Detect which cell encompasses the target text, then output its [X, Y] center coordinate. 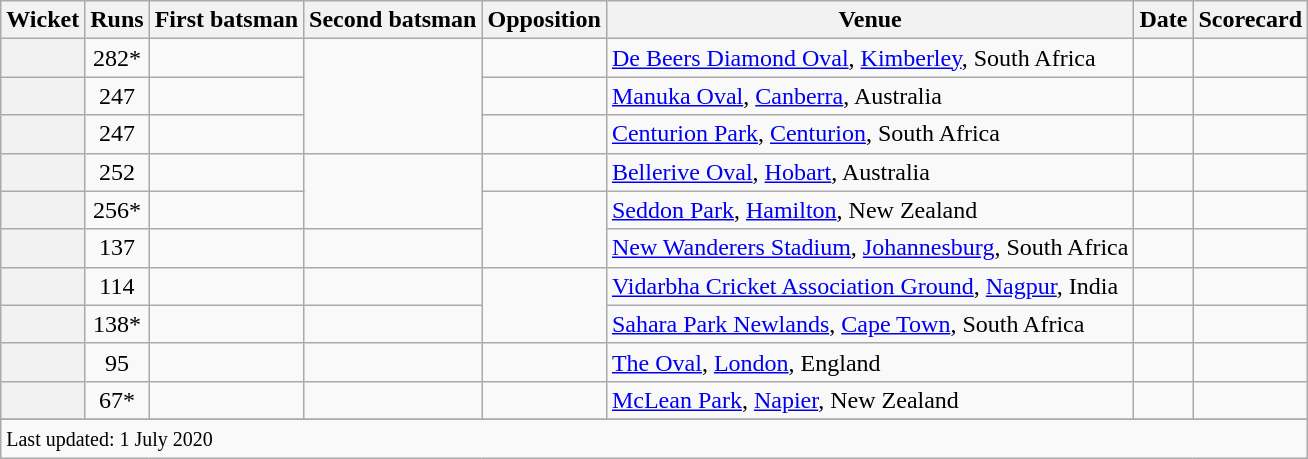
New Wanderers Stadium, Johannesburg, South Africa [870, 248]
Second batsman [393, 20]
114 [117, 286]
Centurion Park, Centurion, South Africa [870, 134]
95 [117, 362]
Runs [117, 20]
256* [117, 210]
Vidarbha Cricket Association Ground, Nagpur, India [870, 286]
Sahara Park Newlands, Cape Town, South Africa [870, 324]
The Oval, London, England [870, 362]
67* [117, 400]
Last updated: 1 July 2020 [654, 438]
First batsman [226, 20]
137 [117, 248]
Opposition [544, 20]
138* [117, 324]
Scorecard [1250, 20]
Venue [870, 20]
Bellerive Oval, Hobart, Australia [870, 172]
282* [117, 58]
Seddon Park, Hamilton, New Zealand [870, 210]
Wicket [43, 20]
252 [117, 172]
Date [1164, 20]
McLean Park, Napier, New Zealand [870, 400]
De Beers Diamond Oval, Kimberley, South Africa [870, 58]
Manuka Oval, Canberra, Australia [870, 96]
